Return the (X, Y) coordinate for the center point of the cell that contains the specified text.  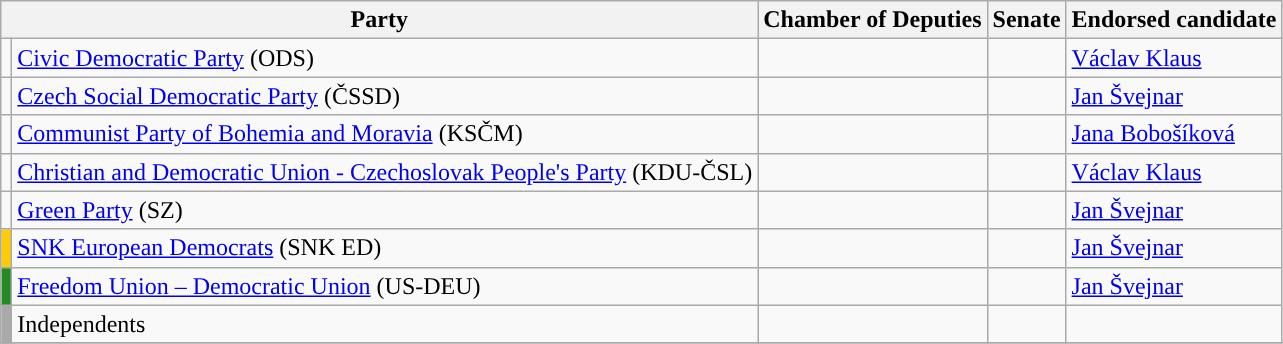
Endorsed candidate (1174, 20)
Party (380, 20)
SNK European Democrats (SNK ED) (385, 248)
Jana Bobošíková (1174, 134)
Communist Party of Bohemia and Moravia (KSČM) (385, 134)
Czech Social Democratic Party (ČSSD) (385, 96)
Senate (1026, 20)
Christian and Democratic Union - Czechoslovak People's Party (KDU-ČSL) (385, 172)
Freedom Union – Democratic Union (US-DEU) (385, 286)
Civic Democratic Party (ODS) (385, 58)
Green Party (SZ) (385, 210)
Independents (385, 324)
Chamber of Deputies (872, 20)
